Find where the given text appears and provide that cell's center as [x, y] coordinate. 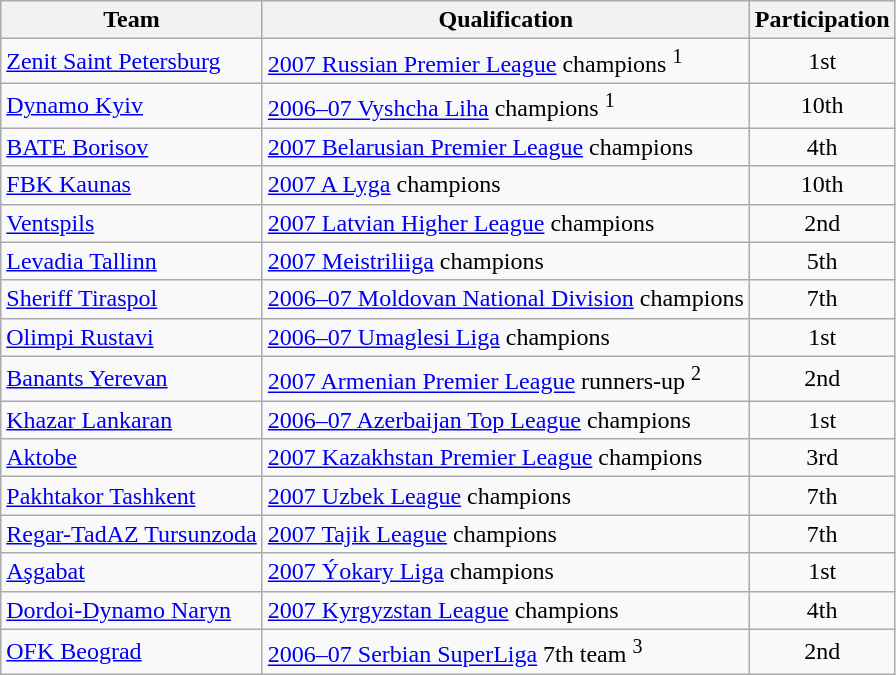
2006–07 Moldovan National Division champions [506, 299]
Dynamo Kyiv [132, 106]
2006–07 Azerbaijan Top League champions [506, 420]
2007 Kyrgyzstan League champions [506, 610]
BATE Borisov [132, 147]
2007 Belarusian Premier League champions [506, 147]
Dordoi-Dynamo Naryn [132, 610]
Team [132, 20]
2007 Armenian Premier League runners-up 2 [506, 378]
2006–07 Vyshcha Liha champions 1 [506, 106]
2006–07 Umaglesi Liga champions [506, 337]
Levadia Tallinn [132, 261]
Khazar Lankaran [132, 420]
2007 A Lyga champions [506, 185]
Participation [822, 20]
2006–07 Serbian SuperLiga 7th team 3 [506, 652]
Regar-TadAZ Tursunzoda [132, 534]
FBK Kaunas [132, 185]
Qualification [506, 20]
Aktobe [132, 458]
Ventspils [132, 223]
2007 Meistriliiga champions [506, 261]
Aşgabat [132, 572]
3rd [822, 458]
Pakhtakor Tashkent [132, 496]
2007 Kazakhstan Premier League champions [506, 458]
2007 Latvian Higher League champions [506, 223]
Sheriff Tiraspol [132, 299]
2007 Tajik League champions [506, 534]
2007 Ýokary Liga champions [506, 572]
Olimpi Rustavi [132, 337]
Banants Yerevan [132, 378]
5th [822, 261]
2007 Uzbek League champions [506, 496]
OFK Beograd [132, 652]
2007 Russian Premier League champions 1 [506, 62]
Zenit Saint Petersburg [132, 62]
